Output the (x, y) coordinate of the center of the cell containing the given text.  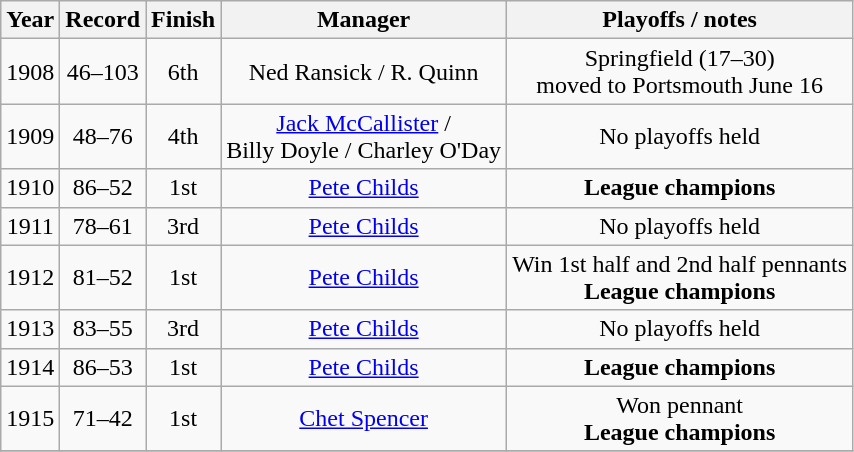
Won pennant League champions (680, 418)
81–52 (103, 278)
48–76 (103, 136)
Springfield (17–30) moved to Portsmouth June 16 (680, 72)
86–53 (103, 367)
Ned Ransick / R. Quinn (364, 72)
83–55 (103, 329)
Win 1st half and 2nd half pennants League champions (680, 278)
Jack McCallister /Billy Doyle / Charley O'Day (364, 136)
6th (184, 72)
Record (103, 20)
1910 (30, 188)
46–103 (103, 72)
Finish (184, 20)
Year (30, 20)
86–52 (103, 188)
Chet Spencer (364, 418)
78–61 (103, 226)
1911 (30, 226)
1914 (30, 367)
4th (184, 136)
1915 (30, 418)
Manager (364, 20)
1908 (30, 72)
Playoffs / notes (680, 20)
1912 (30, 278)
1909 (30, 136)
1913 (30, 329)
71–42 (103, 418)
